Scan for the cell matching the given text and deliver its (X, Y) coordinate at center. 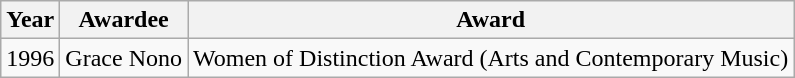
Grace Nono (124, 58)
1996 (30, 58)
Awardee (124, 20)
Women of Distinction Award (Arts and Contemporary Music) (491, 58)
Award (491, 20)
Year (30, 20)
